Determine the (X, Y) coordinate at the center of the cell enclosing the given text.  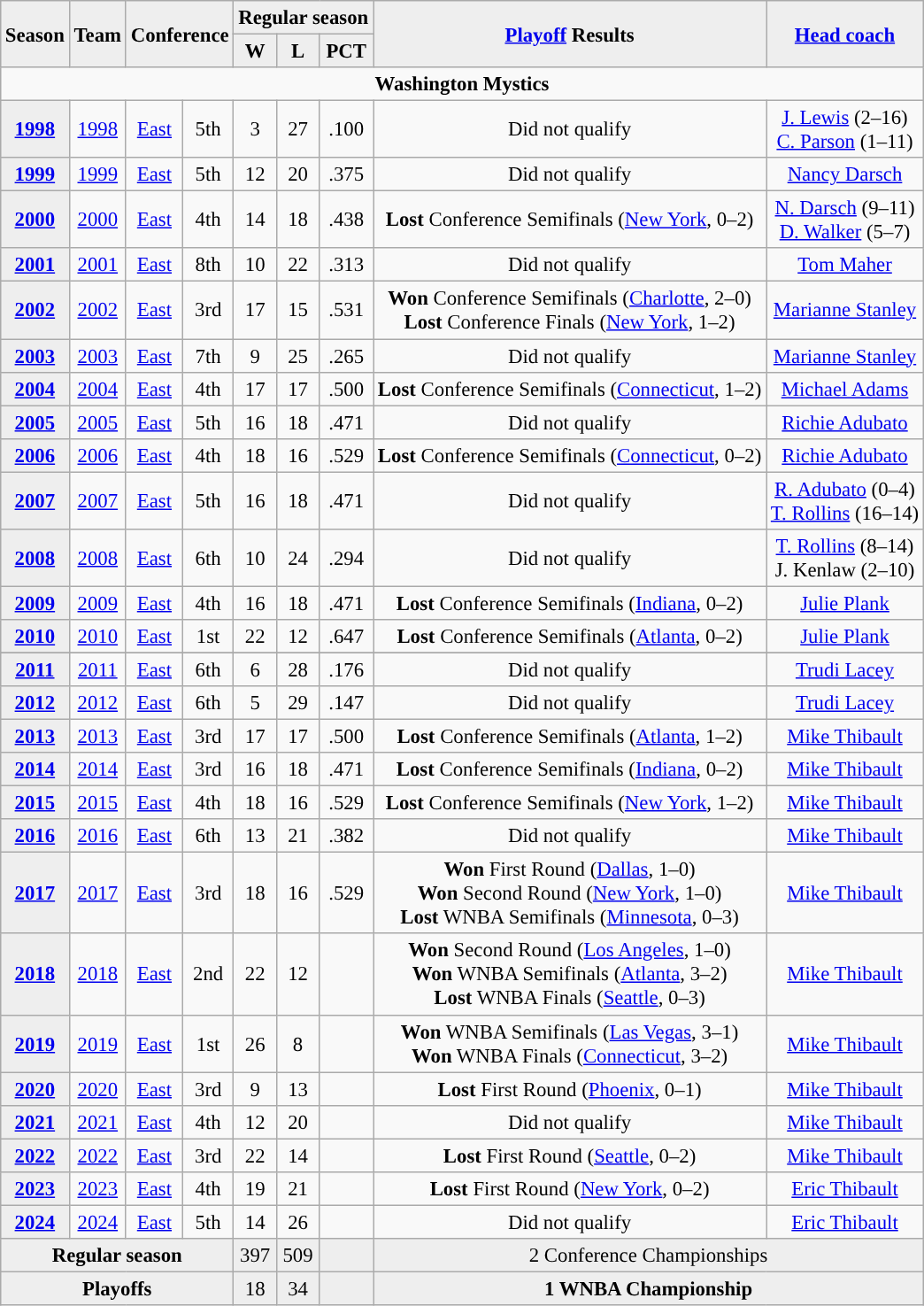
Lost Conference Semifinals (Connecticut, 0–2) (570, 455)
25 (297, 356)
Lost Conference Semifinals (New York, 1–2) (570, 803)
Lost First Round (Seattle, 0–2) (570, 1155)
Playoff Results (570, 34)
Season (35, 34)
Michael Adams (845, 389)
PCT (347, 51)
Lost Conference Semifinals (Connecticut, 1–2) (570, 389)
28 (297, 669)
.382 (347, 836)
27 (297, 129)
Tom Maher (845, 265)
.531 (347, 310)
Won First Round (Dallas, 1–0) Won Second Round (New York, 1–0) Lost WNBA Semifinals (Minnesota, 0–3) (570, 893)
34 (297, 1288)
397 (255, 1256)
N. Darsch (9–11)D. Walker (5–7) (845, 220)
.647 (347, 637)
Won Conference Semifinals (Charlotte, 2–0)Lost Conference Finals (New York, 1–2) (570, 310)
.100 (347, 129)
Lost First Round (Phoenix, 0–1) (570, 1089)
2nd (208, 975)
Won Second Round (Los Angeles, 1–0) Won WNBA Semifinals (Atlanta, 3–2) Lost WNBA Finals (Seattle, 0–3) (570, 975)
R. Adubato (0–4)T. Rollins (16–14) (845, 501)
J. Lewis (2–16)C. Parson (1–11) (845, 129)
Head coach (845, 34)
.176 (347, 669)
8 (297, 1043)
Conference (180, 34)
3 (255, 129)
.265 (347, 356)
1 WNBA Championship (649, 1288)
L (297, 51)
Washington Mystics (462, 84)
Won WNBA Semifinals (Las Vegas, 3–1)Won WNBA Finals (Connecticut, 3–2) (570, 1043)
Lost Conference Semifinals (Atlanta, 1–2) (570, 737)
.294 (347, 558)
Lost Conference Semifinals (Atlanta, 0–2) (570, 637)
W (255, 51)
6 (255, 669)
.147 (347, 703)
509 (297, 1256)
7th (208, 356)
Playoffs (117, 1288)
Nancy Darsch (845, 174)
.313 (347, 265)
24 (297, 558)
.375 (347, 174)
Lost First Round (New York, 0–2) (570, 1189)
5 (255, 703)
Team (97, 34)
8th (208, 265)
19 (255, 1189)
2 Conference Championships (649, 1256)
T. Rollins (8–14)J. Kenlaw (2–10) (845, 558)
.438 (347, 220)
15 (297, 310)
Lost Conference Semifinals (New York, 0–2) (570, 220)
29 (297, 703)
